Return [X, Y] of the center of cell containing provided text 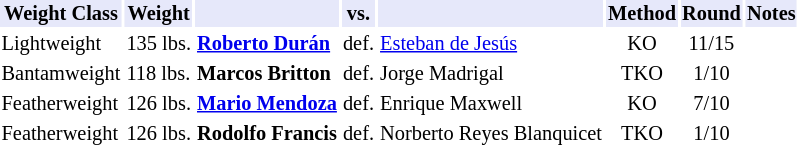
Notes [771, 14]
Method [642, 14]
7/10 [712, 104]
Weight Class [61, 14]
Roberto Durán [268, 44]
Bantamweight [61, 74]
Round [712, 14]
11/15 [712, 44]
Featherweight [61, 104]
TKO [642, 74]
118 lbs. [159, 74]
vs. [358, 14]
Mario Mendoza [268, 104]
135 lbs. [159, 44]
Marcos Britton [268, 74]
Esteban de Jesús [492, 44]
Lightweight [61, 44]
1/10 [712, 74]
Jorge Madrigal [492, 74]
126 lbs. [159, 104]
Weight [159, 14]
Enrique Maxwell [492, 104]
